Detect which cell encompasses the target text, then output its (X, Y) center coordinate. 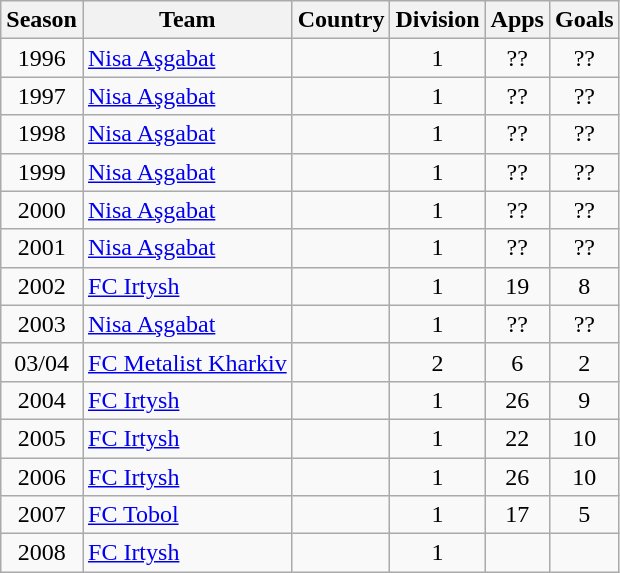
22 (517, 438)
17 (517, 515)
9 (584, 400)
2007 (42, 515)
1999 (42, 172)
Team (187, 20)
Apps (517, 20)
1997 (42, 96)
2003 (42, 324)
2005 (42, 438)
2008 (42, 553)
6 (517, 362)
1998 (42, 134)
03/04 (42, 362)
FC Metalist Kharkiv (187, 362)
19 (517, 286)
Country (341, 20)
FC Tobol (187, 515)
2001 (42, 248)
2006 (42, 477)
Goals (584, 20)
1996 (42, 58)
5 (584, 515)
2000 (42, 210)
Division (438, 20)
2002 (42, 286)
2004 (42, 400)
8 (584, 286)
Season (42, 20)
